Scan for the cell matching the given text and deliver its (X, Y) coordinate at center. 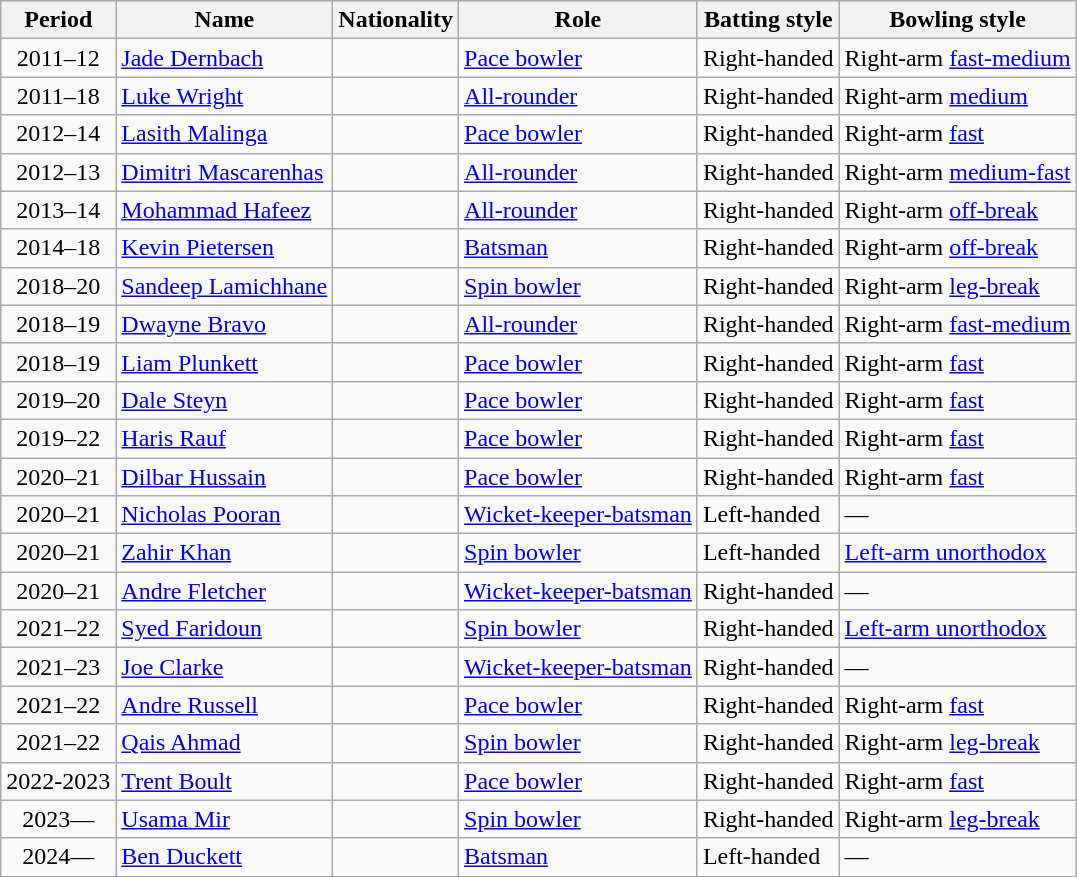
2011–18 (58, 96)
Syed Faridoun (224, 629)
Nicholas Pooran (224, 515)
Dwayne Bravo (224, 324)
Kevin Pietersen (224, 248)
Ben Duckett (224, 857)
2023— (58, 819)
2021–23 (58, 667)
Role (578, 20)
2018–20 (58, 286)
Nationality (396, 20)
Dimitri Mascarenhas (224, 172)
Haris Rauf (224, 438)
2013–14 (58, 210)
2019–20 (58, 400)
Lasith Malinga (224, 134)
2012–14 (58, 134)
2011–12 (58, 58)
Sandeep Lamichhane (224, 286)
2012–13 (58, 172)
2014–18 (58, 248)
Bowling style (958, 20)
Joe Clarke (224, 667)
Andre Russell (224, 705)
Dilbar Hussain (224, 477)
Trent Boult (224, 781)
Dale Steyn (224, 400)
Name (224, 20)
Luke Wright (224, 96)
Andre Fletcher (224, 591)
2024— (58, 857)
Right-arm medium (958, 96)
Qais Ahmad (224, 743)
Liam Plunkett (224, 362)
Right-arm medium-fast (958, 172)
Batting style (768, 20)
2022-2023 (58, 781)
Zahir Khan (224, 553)
Period (58, 20)
Usama Mir (224, 819)
2019–22 (58, 438)
Mohammad Hafeez (224, 210)
Jade Dernbach (224, 58)
